Identify which cell holds the provided text, then report its [X, Y] central coordinate. 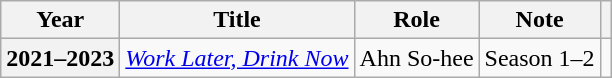
Season 1–2 [540, 58]
Ahn So-hee [416, 58]
Note [540, 20]
Role [416, 20]
Year [60, 20]
Title [237, 20]
2021–2023 [60, 58]
Work Later, Drink Now [237, 58]
